From the cell containing the given text, extract its center point as (X, Y) coordinate. 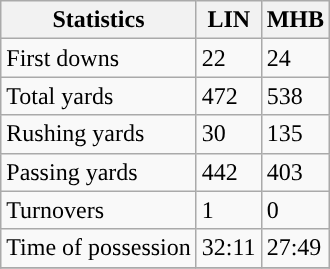
27:49 (295, 248)
Rushing yards (99, 134)
24 (295, 58)
Passing yards (99, 172)
Turnovers (99, 210)
30 (228, 134)
Total yards (99, 96)
538 (295, 96)
Statistics (99, 20)
MHB (295, 20)
0 (295, 210)
Time of possession (99, 248)
1 (228, 210)
22 (228, 58)
First downs (99, 58)
32:11 (228, 248)
472 (228, 96)
135 (295, 134)
403 (295, 172)
442 (228, 172)
LIN (228, 20)
